Output the (x, y) coordinate of the center of the cell containing the given text.  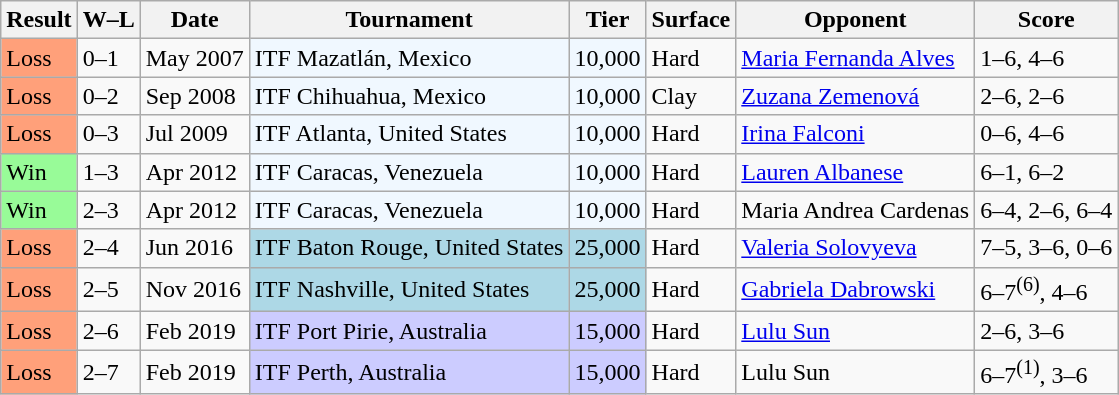
6–7(6), 4–6 (1046, 290)
Sep 2008 (194, 96)
Nov 2016 (194, 290)
ITF Atlanta, United States (409, 134)
Score (1046, 20)
1–3 (108, 172)
Surface (691, 20)
ITF Mazatlán, Mexico (409, 58)
Maria Andrea Cardenas (856, 210)
Result (39, 20)
6–1, 6–2 (1046, 172)
7–5, 3–6, 0–6 (1046, 248)
Tier (608, 20)
Jul 2009 (194, 134)
Lauren Albanese (856, 172)
ITF Nashville, United States (409, 290)
0–1 (108, 58)
Opponent (856, 20)
ITF Baton Rouge, United States (409, 248)
Date (194, 20)
2–6, 2–6 (1046, 96)
6–4, 2–6, 6–4 (1046, 210)
ITF Chihuahua, Mexico (409, 96)
Valeria Solovyeva (856, 248)
ITF Port Pirie, Australia (409, 331)
0–2 (108, 96)
Zuzana Zemenová (856, 96)
2–6, 3–6 (1046, 331)
2–7 (108, 372)
2–4 (108, 248)
6–7(1), 3–6 (1046, 372)
2–3 (108, 210)
W–L (108, 20)
ITF Perth, Australia (409, 372)
Maria Fernanda Alves (856, 58)
Jun 2016 (194, 248)
2–5 (108, 290)
2–6 (108, 331)
1–6, 4–6 (1046, 58)
Gabriela Dabrowski (856, 290)
0–3 (108, 134)
Clay (691, 96)
Irina Falconi (856, 134)
0–6, 4–6 (1046, 134)
Tournament (409, 20)
May 2007 (194, 58)
